Locate the cell with the specified text and output its (x, y) center coordinate. 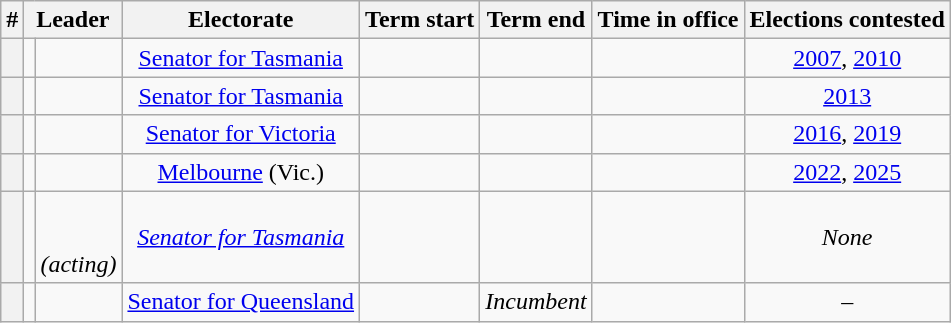
Melbourne (Vic.) (241, 172)
Incumbent (536, 302)
Time in office (668, 20)
# (12, 20)
Term end (536, 20)
(acting) (78, 237)
Term start (420, 20)
2016, 2019 (847, 134)
Senator for Victoria (241, 134)
2007, 2010 (847, 58)
2022, 2025 (847, 172)
Elections contested (847, 20)
Leader (73, 20)
Senator for Queensland (241, 302)
2013 (847, 96)
– (847, 302)
None (847, 237)
Electorate (241, 20)
